Pinpoint the cell where the given text exists, returning its [X, Y] midpoint coordinate. 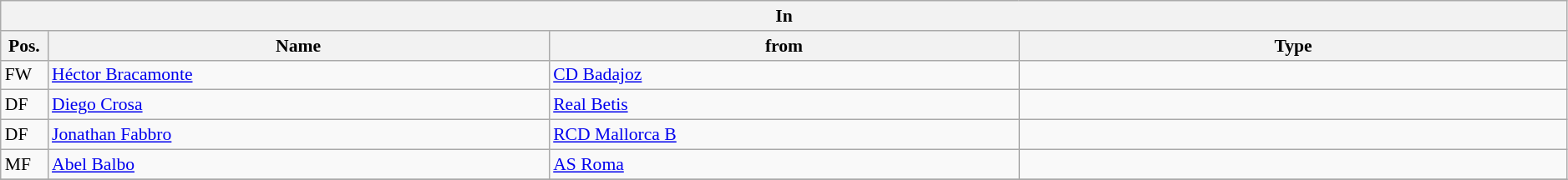
Real Betis [784, 105]
In [784, 16]
Abel Balbo [298, 164]
Jonathan Fabbro [298, 135]
Name [298, 46]
FW [24, 75]
Héctor Bracamonte [298, 75]
Pos. [24, 46]
MF [24, 164]
Type [1293, 46]
from [784, 46]
CD Badajoz [784, 75]
Diego Crosa [298, 105]
AS Roma [784, 164]
RCD Mallorca B [784, 135]
